Return (x, y) of the center of cell containing provided text 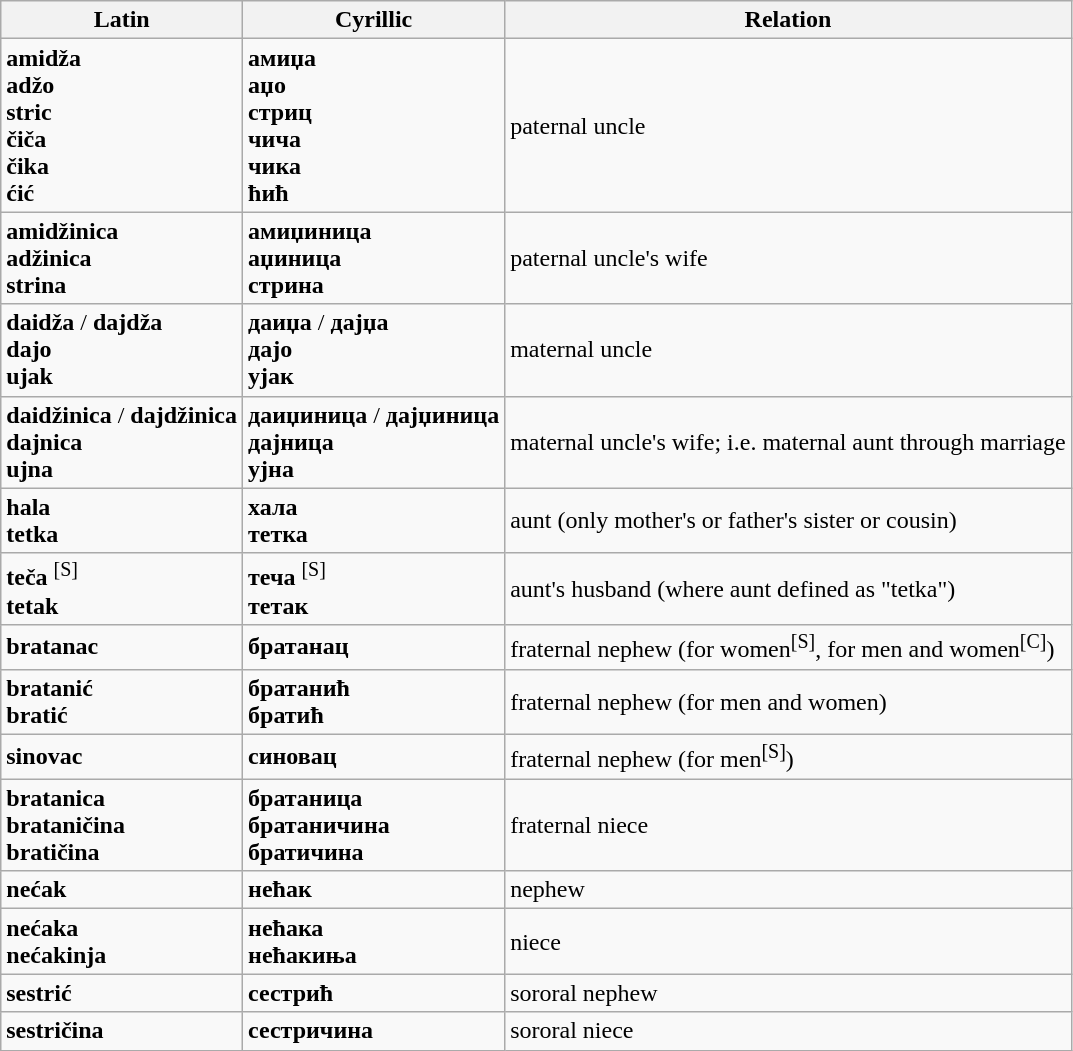
братаницабратаничинабратичина (374, 825)
амиџааџострицчичачикаћић (374, 126)
aunt (only mother's or father's sister or cousin) (788, 520)
sororal nephew (788, 993)
sestrić (122, 993)
sinovac (122, 756)
amidžinicaadžinicastrina (122, 258)
халатетка (374, 520)
nećak (122, 890)
синовац (374, 756)
sestričina (122, 1031)
Relation (788, 20)
теча [S] тетак (374, 589)
daidža / dajdžadajoujak (122, 350)
bratanicabrataničinabratičina (122, 825)
Latin (122, 20)
sororal niece (788, 1031)
nephew (788, 890)
maternal uncle's wife; i.e. maternal aunt through marriage (788, 442)
даиџа / дајџадајо ујак (374, 350)
hala tetka (122, 520)
fraternal nephew (for men[S]) (788, 756)
fraternal nephew (for women[S], for men and women[C]) (788, 648)
fraternal niece (788, 825)
сестричина (374, 1031)
amidžaadžostricčičačikaćić (122, 126)
нећак (374, 890)
aunt's husband (where aunt defined as "tetka") (788, 589)
даиџиница / дајџиницадајницаујна (374, 442)
Cyrillic (374, 20)
teča [S]tetak (122, 589)
братанац (374, 648)
paternal uncle (788, 126)
нећаканећакиња (374, 942)
братанићбратић (374, 702)
bratanac (122, 648)
fraternal nephew (for men and women) (788, 702)
сестрић (374, 993)
bratanićbratić (122, 702)
daidžinica / dajdžinicadajnicaujna (122, 442)
maternal uncle (788, 350)
nećakanećakinja (122, 942)
амиџиницааџиницастрина (374, 258)
paternal uncle's wife (788, 258)
niece (788, 942)
